Provide the [X, Y] coordinate of the cell's center where the given text is located.  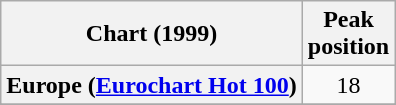
Chart (1999) [152, 34]
Peakposition [348, 34]
18 [348, 85]
Europe (Eurochart Hot 100) [152, 85]
